Pinpoint the cell where the given text exists, returning its [X, Y] midpoint coordinate. 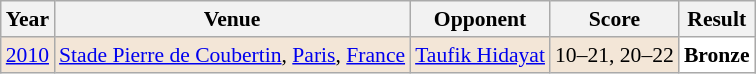
Taufik Hidayat [480, 55]
Stade Pierre de Coubertin, Paris, France [232, 55]
Year [28, 19]
Opponent [480, 19]
10–21, 20–22 [614, 55]
Result [717, 19]
Score [614, 19]
2010 [28, 55]
Bronze [717, 55]
Venue [232, 19]
